Find where the given text appears and provide that cell's center as [x, y] coordinate. 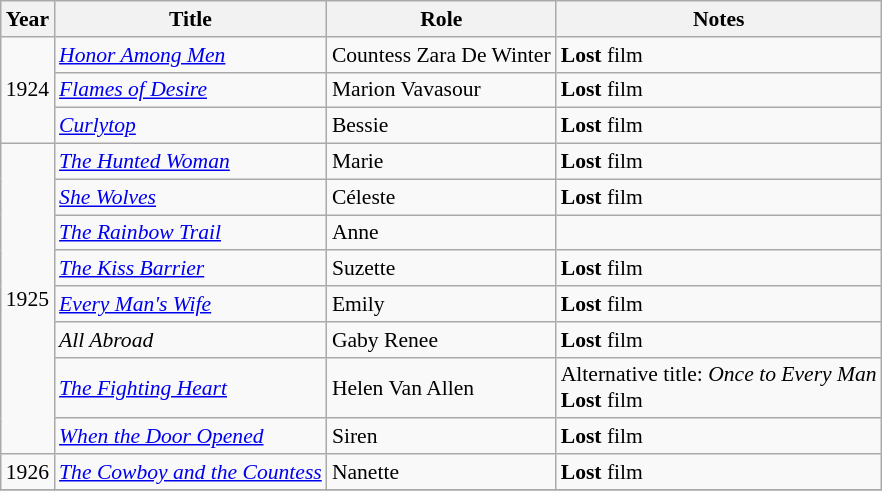
Notes [719, 19]
Anne [442, 233]
The Fighting Heart [190, 388]
Curlytop [190, 126]
Emily [442, 304]
The Rainbow Trail [190, 233]
Marion Vavasour [442, 90]
Role [442, 19]
1924 [28, 90]
Marie [442, 162]
Siren [442, 437]
Gaby Renee [442, 340]
All Abroad [190, 340]
1925 [28, 299]
When the Door Opened [190, 437]
Every Man's Wife [190, 304]
Year [28, 19]
Title [190, 19]
Bessie [442, 126]
1926 [28, 472]
The Cowboy and the Countess [190, 472]
She Wolves [190, 197]
Alternative title: Once to Every Man Lost film [719, 388]
Nanette [442, 472]
Flames of Desire [190, 90]
Helen Van Allen [442, 388]
Suzette [442, 269]
Céleste [442, 197]
The Kiss Barrier [190, 269]
Honor Among Men [190, 55]
Countess Zara De Winter [442, 55]
The Hunted Woman [190, 162]
